Determine the (x, y) coordinate at the center of the cell enclosing the given text.  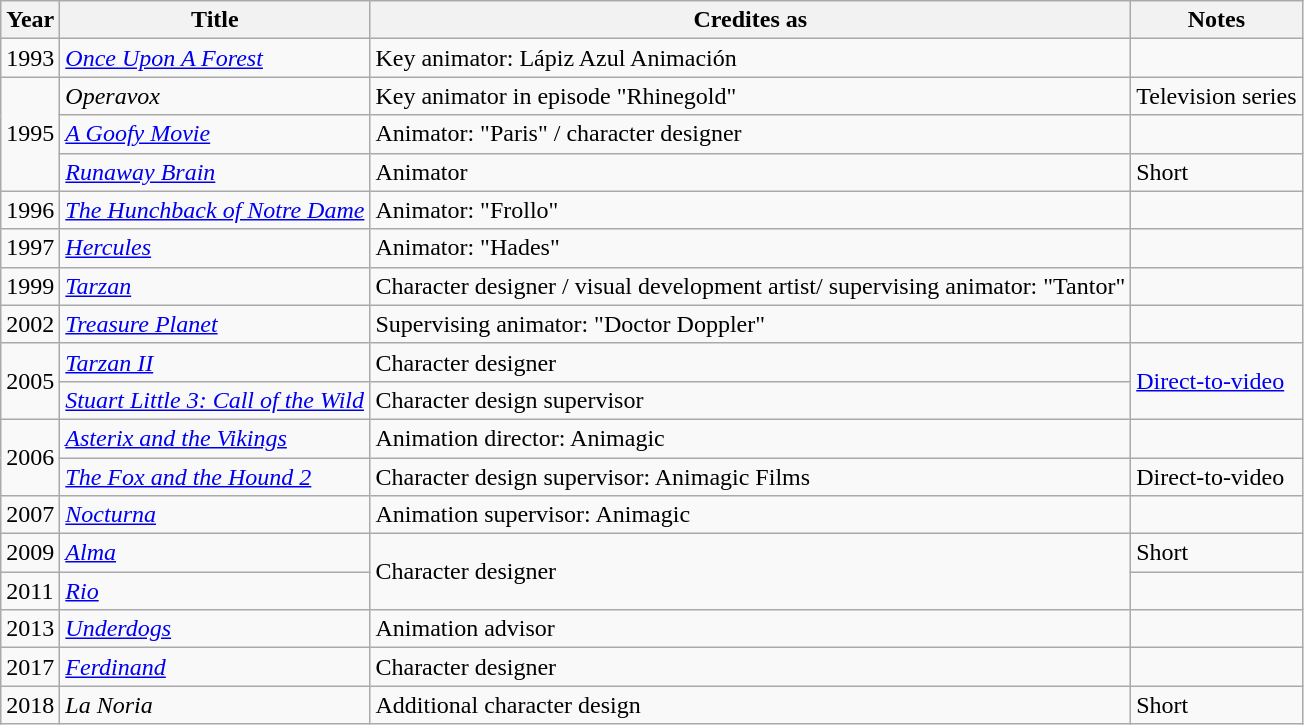
Once Upon A Forest (215, 58)
Nocturna (215, 515)
Asterix and the Vikings (215, 438)
1995 (30, 134)
The Fox and the Hound 2 (215, 477)
2009 (30, 553)
Key animator in episode "Rhinegold" (750, 96)
Credites as (750, 20)
Television series (1216, 96)
1993 (30, 58)
Runaway Brain (215, 172)
2005 (30, 381)
Hercules (215, 248)
Tarzan II (215, 362)
1997 (30, 248)
Tarzan (215, 286)
Additional character design (750, 705)
Animator (750, 172)
Character design supervisor (750, 400)
2013 (30, 629)
Rio (215, 591)
2007 (30, 515)
Animator: "Paris" / character designer (750, 134)
Treasure Planet (215, 324)
Supervising animator: "Doctor Doppler" (750, 324)
Alma (215, 553)
Animator: "Hades" (750, 248)
Character design supervisor: Animagic Films (750, 477)
2017 (30, 667)
Stuart Little 3: Call of the Wild (215, 400)
Animation director: Animagic (750, 438)
Character designer / visual development artist/ supervising animator: "Tantor" (750, 286)
Operavox (215, 96)
The Hunchback of Notre Dame (215, 210)
1996 (30, 210)
2018 (30, 705)
Animation supervisor: Animagic (750, 515)
Year (30, 20)
Animation advisor (750, 629)
2011 (30, 591)
Title (215, 20)
1999 (30, 286)
A Goofy Movie (215, 134)
2002 (30, 324)
2006 (30, 457)
Ferdinand (215, 667)
Key animator: Lápiz Azul Animación (750, 58)
La Noria (215, 705)
Animator: "Frollo" (750, 210)
Underdogs (215, 629)
Notes (1216, 20)
